Return [X, Y] of the center of cell containing provided text 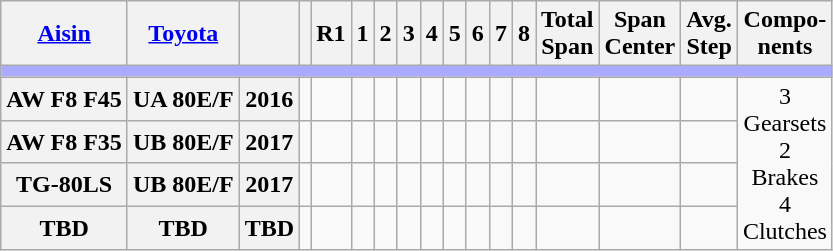
5 [454, 34]
2016 [269, 98]
SpanCenter [640, 34]
1 [362, 34]
2 [386, 34]
AW F8 F35 [64, 142]
Avg.Step [710, 34]
7 [500, 34]
TG-80LS [64, 184]
6 [478, 34]
3 [408, 34]
UA 80E/F [183, 98]
AW F8 F45 [64, 98]
Toyota [183, 34]
3Gearsets2Brakes4Clutches [784, 164]
Aisin [64, 34]
TotalSpan [568, 34]
Compo-nents [784, 34]
8 [524, 34]
4 [432, 34]
R1 [331, 34]
